Output the (x, y) coordinate of the center of the cell containing the given text.  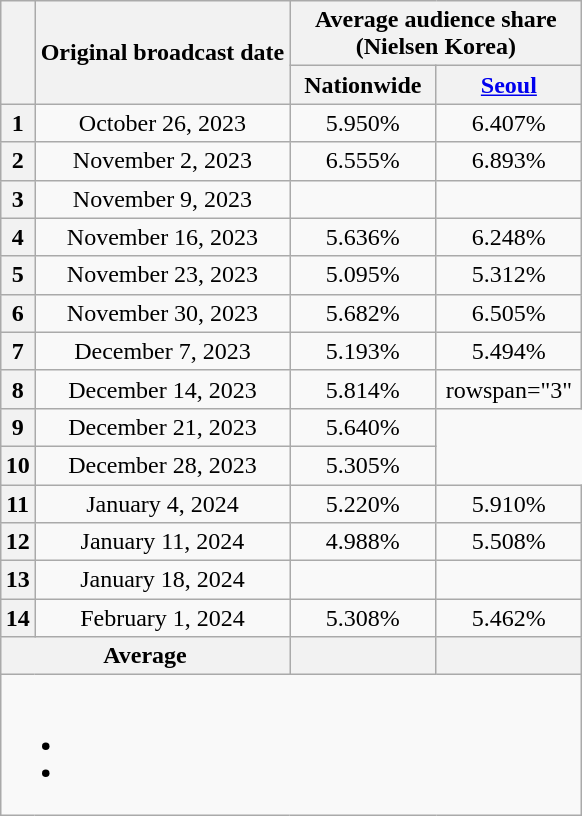
rowspan="3" (509, 389)
5.095% (363, 275)
November 23, 2023 (162, 275)
December 7, 2023 (162, 351)
7 (18, 351)
5.220% (363, 503)
9 (18, 427)
November 2, 2023 (162, 161)
5.312% (509, 275)
10 (18, 465)
5.910% (509, 503)
November 30, 2023 (162, 313)
December 14, 2023 (162, 389)
5.308% (363, 618)
5.636% (363, 237)
6.505% (509, 313)
Average audience share(Nielsen Korea) (436, 34)
Seoul (509, 85)
13 (18, 580)
14 (18, 618)
5.508% (509, 542)
5.814% (363, 389)
5 (18, 275)
12 (18, 542)
5.640% (363, 427)
January 18, 2024 (162, 580)
February 1, 2024 (162, 618)
October 26, 2023 (162, 123)
4 (18, 237)
5.305% (363, 465)
6.248% (509, 237)
6.555% (363, 161)
5.950% (363, 123)
8 (18, 389)
5.682% (363, 313)
3 (18, 199)
November 16, 2023 (162, 237)
January 11, 2024 (162, 542)
December 21, 2023 (162, 427)
December 28, 2023 (162, 465)
4.988% (363, 542)
Original broadcast date (162, 52)
1 (18, 123)
November 9, 2023 (162, 199)
6.893% (509, 161)
5.193% (363, 351)
January 4, 2024 (162, 503)
Average (145, 656)
5.494% (509, 351)
5.462% (509, 618)
11 (18, 503)
Nationwide (363, 85)
6.407% (509, 123)
6 (18, 313)
2 (18, 161)
